From the cell containing the given text, extract its center point as (X, Y) coordinate. 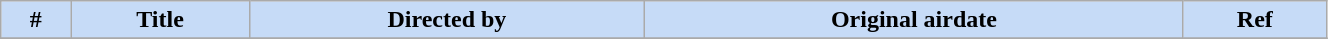
Directed by (446, 20)
Ref (1254, 20)
Original airdate (914, 20)
# (36, 20)
Title (160, 20)
